Provide the (X, Y) coordinate of the cell's center where the given text is located.  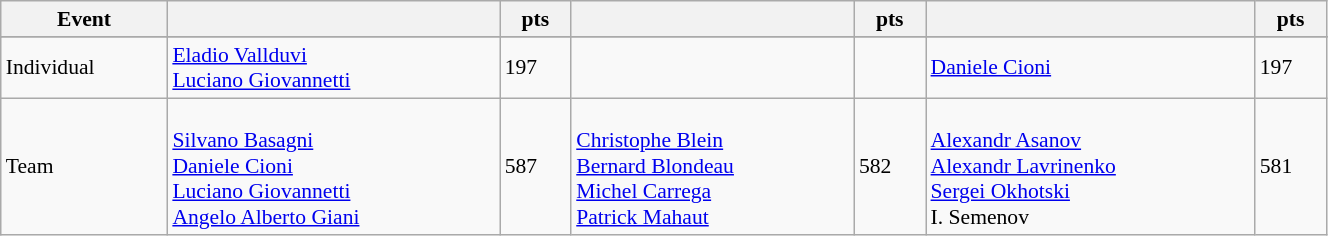
Daniele Cioni (1090, 68)
587 (536, 167)
Team (84, 167)
Event (84, 19)
Christophe BleinBernard BlondeauMichel CarregaPatrick Mahaut (712, 167)
582 (890, 167)
Alexandr AsanovAlexandr LavrinenkoSergei OkhotskiI. Semenov (1090, 167)
Silvano BasagniDaniele CioniLuciano GiovannettiAngelo Alberto Giani (333, 167)
Eladio Vallduvi Luciano Giovannetti (333, 68)
Individual (84, 68)
581 (1291, 167)
